Return the (x, y) coordinate for the center point of the cell that contains the specified text.  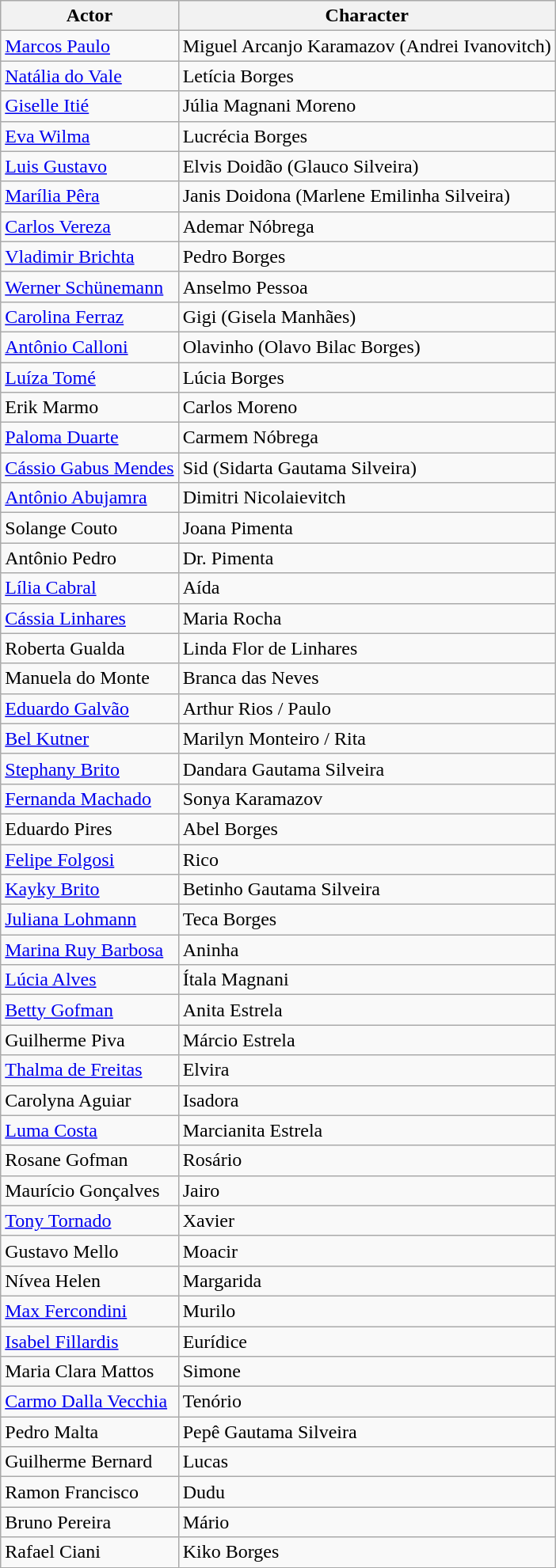
Thalma de Freitas (89, 1070)
Branca das Neves (367, 678)
Eurídice (367, 1342)
Max Fercondini (89, 1311)
Letícia Borges (367, 76)
Lília Cabral (89, 588)
Bruno Pereira (89, 1522)
Marília Pêra (89, 196)
Ramon Francisco (89, 1492)
Dr. Pimenta (367, 558)
Kayky Brito (89, 890)
Pepê Gautama Silveira (367, 1432)
Guilherme Piva (89, 1040)
Lúcia Alves (89, 980)
Arthur Rios / Paulo (367, 708)
Nívea Helen (89, 1281)
Isadora (367, 1100)
Paloma Duarte (89, 438)
Marcianita Estrela (367, 1130)
Antônio Pedro (89, 558)
Erik Marmo (89, 408)
Ítala Magnani (367, 980)
Manuela do Monte (89, 678)
Cássia Linhares (89, 618)
Character (367, 16)
Sid (Sidarta Gautama Silveira) (367, 468)
Júlia Magnani Moreno (367, 106)
Maria Clara Mattos (89, 1372)
Pedro Malta (89, 1432)
Sonya Karamazov (367, 799)
Luíza Tomé (89, 378)
Simone (367, 1372)
Anselmo Pessoa (367, 287)
Luis Gustavo (89, 166)
Elvis Doidão (Glauco Silveira) (367, 166)
Moacir (367, 1251)
Janis Doidona (Marlene Emilinha Silveira) (367, 196)
Natália do Vale (89, 76)
Miguel Arcanjo Karamazov (Andrei Ivanovitch) (367, 46)
Tenório (367, 1402)
Solange Couto (89, 528)
Carolina Ferraz (89, 317)
Eduardo Pires (89, 829)
Carlos Vereza (89, 226)
Anita Estrela (367, 1010)
Tony Tornado (89, 1221)
Gigi (Gisela Manhães) (367, 317)
Teca Borges (367, 920)
Antônio Abujamra (89, 498)
Gustavo Mello (89, 1251)
Xavier (367, 1221)
Eduardo Galvão (89, 708)
Bel Kutner (89, 738)
Olavinho (Olavo Bilac Borges) (367, 347)
Juliana Lohmann (89, 920)
Lúcia Borges (367, 378)
Joana Pimenta (367, 528)
Jairo (367, 1190)
Maria Rocha (367, 618)
Dimitri Nicolaievitch (367, 498)
Carlos Moreno (367, 408)
Abel Borges (367, 829)
Lucas (367, 1462)
Dandara Gautama Silveira (367, 769)
Stephany Brito (89, 769)
Roberta Gualda (89, 648)
Marilyn Monteiro / Rita (367, 738)
Vladimir Brichta (89, 256)
Fernanda Machado (89, 799)
Carmem Nóbrega (367, 438)
Marina Ruy Barbosa (89, 950)
Giselle Itié (89, 106)
Actor (89, 16)
Kiko Borges (367, 1552)
Werner Schünemann (89, 287)
Betinho Gautama Silveira (367, 890)
Antônio Calloni (89, 347)
Marcos Paulo (89, 46)
Márcio Estrela (367, 1040)
Guilherme Bernard (89, 1462)
Eva Wilma (89, 136)
Carmo Dalla Vecchia (89, 1402)
Maurício Gonçalves (89, 1190)
Rafael Ciani (89, 1552)
Elvira (367, 1070)
Linda Flor de Linhares (367, 648)
Rosane Gofman (89, 1160)
Aída (367, 588)
Isabel Fillardis (89, 1342)
Margarida (367, 1281)
Aninha (367, 950)
Pedro Borges (367, 256)
Lucrécia Borges (367, 136)
Carolyna Aguiar (89, 1100)
Rosário (367, 1160)
Mário (367, 1522)
Felipe Folgosi (89, 859)
Rico (367, 859)
Ademar Nóbrega (367, 226)
Luma Costa (89, 1130)
Murilo (367, 1311)
Betty Gofman (89, 1010)
Dudu (367, 1492)
Cássio Gabus Mendes (89, 468)
